Detect which cell encompasses the target text, then output its [X, Y] center coordinate. 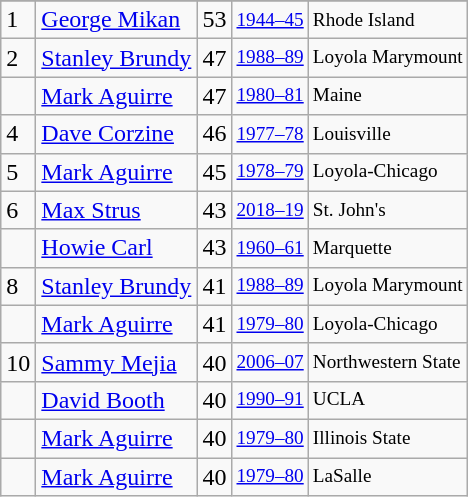
St. John's [388, 210]
1977–78 [270, 134]
45 [214, 172]
Illinois State [388, 438]
46 [214, 134]
2006–07 [270, 362]
1960–61 [270, 248]
UCLA [388, 400]
2018–19 [270, 210]
1990–91 [270, 400]
Northwestern State [388, 362]
Marquette [388, 248]
2 [18, 58]
Sammy Mejia [116, 362]
Rhode Island [388, 20]
1944–45 [270, 20]
Howie Carl [116, 248]
1978–79 [270, 172]
1980–81 [270, 96]
Max Strus [116, 210]
Dave Corzine [116, 134]
1 [18, 20]
LaSalle [388, 477]
Maine [388, 96]
6 [18, 210]
4 [18, 134]
10 [18, 362]
David Booth [116, 400]
Louisville [388, 134]
8 [18, 286]
5 [18, 172]
George Mikan [116, 20]
53 [214, 20]
